Output the (x, y) coordinate of the center of the cell containing the given text.  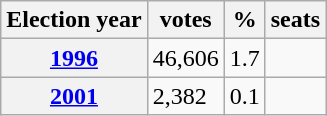
seats (295, 20)
1.7 (244, 58)
2001 (74, 96)
Election year (74, 20)
votes (186, 20)
46,606 (186, 58)
0.1 (244, 96)
2,382 (186, 96)
1996 (74, 58)
% (244, 20)
